Detect which cell encompasses the target text, then output its [X, Y] center coordinate. 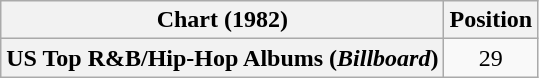
Chart (1982) [222, 20]
29 [491, 58]
Position [491, 20]
US Top R&B/Hip-Hop Albums (Billboard) [222, 58]
